Find where the given text appears and provide that cell's center as [x, y] coordinate. 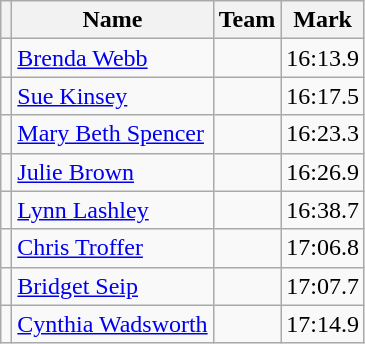
Team [247, 20]
16:23.3 [323, 134]
Bridget Seip [112, 286]
16:38.7 [323, 210]
Sue Kinsey [112, 96]
17:06.8 [323, 248]
17:07.7 [323, 286]
Name [112, 20]
Cynthia Wadsworth [112, 324]
Mary Beth Spencer [112, 134]
Lynn Lashley [112, 210]
16:26.9 [323, 172]
17:14.9 [323, 324]
16:17.5 [323, 96]
Chris Troffer [112, 248]
Mark [323, 20]
Julie Brown [112, 172]
Brenda Webb [112, 58]
16:13.9 [323, 58]
